Output the (X, Y) coordinate of the center of the cell containing the given text.  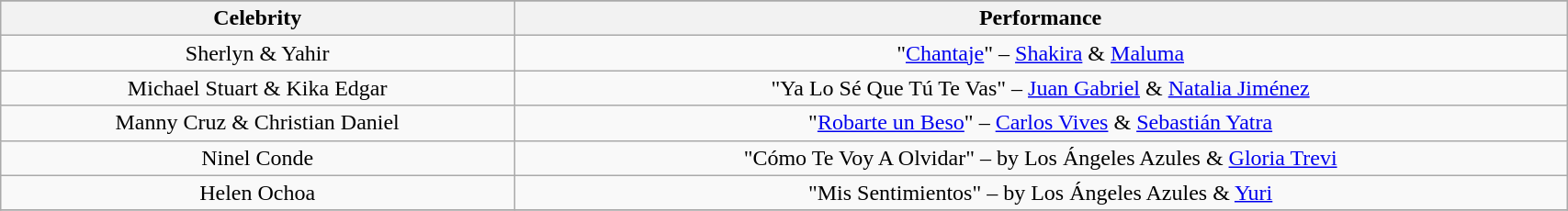
Sherlyn & Yahir (257, 53)
Celebrity (257, 18)
Michael Stuart & Kika Edgar (257, 88)
"Cómo Te Voy A Olvidar" – by Los Ángeles Azules & Gloria Trevi (1041, 158)
"Mis Sentimientos" – by Los Ángeles Azules & Yuri (1041, 193)
"Chantaje" – Shakira & Maluma (1041, 53)
"Robarte un Beso" – Carlos Vives & Sebastián Yatra (1041, 123)
Helen Ochoa (257, 193)
Manny Cruz & Christian Daniel (257, 123)
Performance (1041, 18)
Ninel Conde (257, 158)
"Ya Lo Sé Que Tú Te Vas" – Juan Gabriel & Natalia Jiménez (1041, 88)
